Search for the cell housing the specified text and yield its (X, Y) center coordinate. 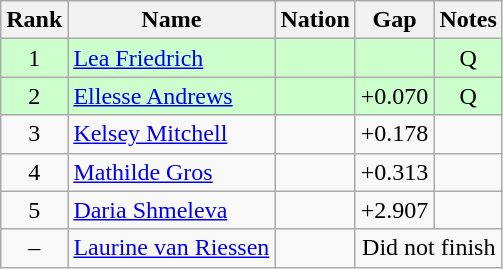
Notes (468, 20)
1 (34, 58)
Did not finish (428, 248)
4 (34, 172)
Ellesse Andrews (172, 96)
Daria Shmeleva (172, 210)
Rank (34, 20)
3 (34, 134)
5 (34, 210)
Lea Friedrich (172, 58)
Gap (394, 20)
Name (172, 20)
Mathilde Gros (172, 172)
Laurine van Riessen (172, 248)
– (34, 248)
2 (34, 96)
Kelsey Mitchell (172, 134)
+0.313 (394, 172)
Nation (315, 20)
+2.907 (394, 210)
+0.070 (394, 96)
+0.178 (394, 134)
